Return the (X, Y) coordinate for the center point of the cell that contains the specified text.  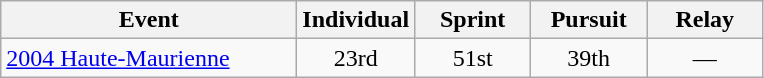
2004 Haute-Maurienne (149, 58)
Event (149, 20)
Relay (705, 20)
51st (473, 58)
23rd (356, 58)
39th (589, 58)
Sprint (473, 20)
— (705, 58)
Individual (356, 20)
Pursuit (589, 20)
